Determine the [x, y] coordinate at the center of the cell enclosing the given text.  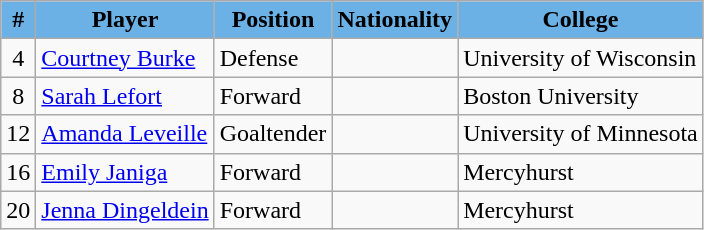
Defense [273, 58]
Amanda Leveille [125, 134]
# [18, 20]
Jenna Dingeldein [125, 210]
Boston University [581, 96]
16 [18, 172]
Player [125, 20]
Goaltender [273, 134]
Position [273, 20]
University of Minnesota [581, 134]
College [581, 20]
Nationality [395, 20]
University of Wisconsin [581, 58]
Sarah Lefort [125, 96]
4 [18, 58]
20 [18, 210]
8 [18, 96]
12 [18, 134]
Emily Janiga [125, 172]
Courtney Burke [125, 58]
